Identify which cell holds the provided text, then report its (x, y) central coordinate. 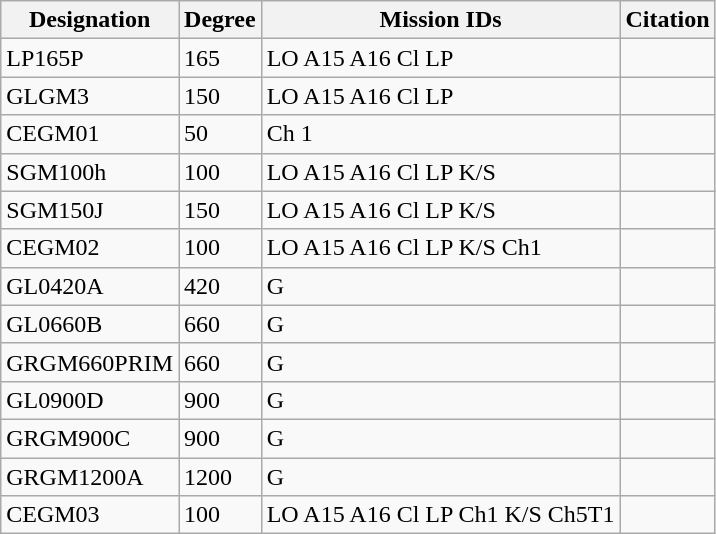
GL0660B (90, 324)
420 (220, 286)
CEGM01 (90, 134)
Degree (220, 20)
LP165P (90, 58)
CEGM02 (90, 248)
GL0900D (90, 400)
Ch 1 (440, 134)
1200 (220, 477)
GRGM1200A (90, 477)
Mission IDs (440, 20)
SGM100h (90, 172)
GLGM3 (90, 96)
165 (220, 58)
SGM150J (90, 210)
LO A15 A16 Cl LP Ch1 K/S Ch5T1 (440, 515)
CEGM03 (90, 515)
Designation (90, 20)
GL0420A (90, 286)
GRGM900C (90, 438)
LO A15 A16 Cl LP K/S Ch1 (440, 248)
Citation (668, 20)
50 (220, 134)
GRGM660PRIM (90, 362)
